Identify which cell holds the provided text, then report its [X, Y] central coordinate. 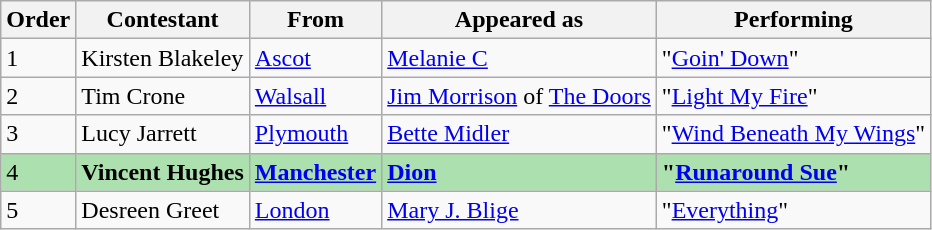
Tim Crone [163, 96]
1 [38, 58]
3 [38, 134]
Jim Morrison of The Doors [520, 96]
Lucy Jarrett [163, 134]
"Goin' Down" [793, 58]
Mary J. Blige [520, 210]
5 [38, 210]
Walsall [315, 96]
"Runaround Sue" [793, 172]
London [315, 210]
"Light My Fire" [793, 96]
"Everything" [793, 210]
Order [38, 20]
Vincent Hughes [163, 172]
"Wind Beneath My Wings" [793, 134]
Ascot [315, 58]
From [315, 20]
Bette Midler [520, 134]
Contestant [163, 20]
Performing [793, 20]
2 [38, 96]
Dion [520, 172]
Manchester [315, 172]
Desreen Greet [163, 210]
Melanie C [520, 58]
Plymouth [315, 134]
Kirsten Blakeley [163, 58]
4 [38, 172]
Appeared as [520, 20]
